For the text-containing cell, return its midpoint in [x, y] coordinate format. 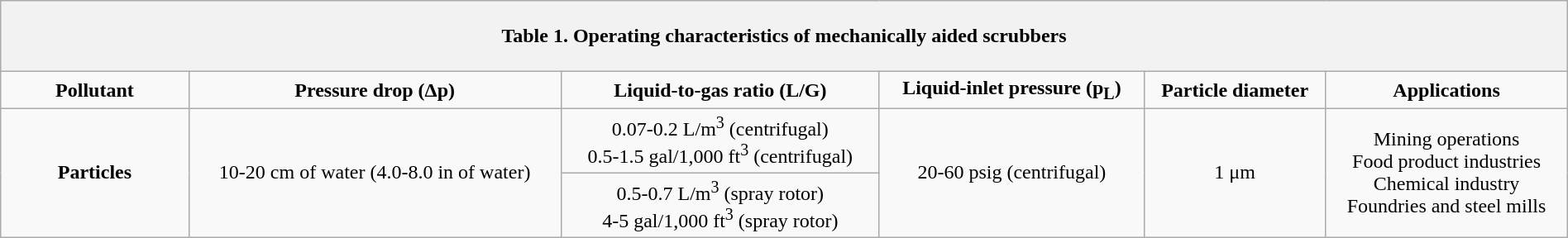
Mining operationsFood product industriesChemical industryFoundries and steel mills [1446, 173]
Particle diameter [1234, 90]
0.5-0.7 L/m3 (spray rotor)4-5 gal/1,000 ft3 (spray rotor) [719, 205]
Pollutant [94, 90]
Table 1. Operating characteristics of mechanically aided scrubbers [784, 36]
Particles [94, 173]
Pressure drop (Δp) [375, 90]
Liquid-inlet pressure (pL) [1011, 90]
10-20 cm of water (4.0-8.0 in of water) [375, 173]
0.07-0.2 L/m3 (centrifugal)0.5-1.5 gal/1,000 ft3 (centrifugal) [719, 140]
1 μm [1234, 173]
Liquid-to-gas ratio (L/G) [719, 90]
Applications [1446, 90]
20-60 psig (centrifugal) [1011, 173]
